Identify which cell holds the provided text, then report its (X, Y) central coordinate. 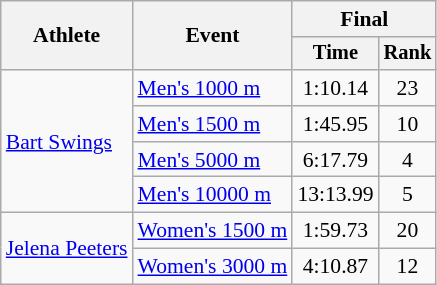
Rank (408, 54)
1:59.73 (335, 231)
Women's 1500 m (213, 231)
4:10.87 (335, 267)
20 (408, 231)
13:13.99 (335, 195)
Jelena Peeters (67, 248)
10 (408, 124)
Women's 3000 m (213, 267)
Bart Swings (67, 141)
5 (408, 195)
Event (213, 36)
Final (364, 19)
Athlete (67, 36)
1:10.14 (335, 88)
1:45.95 (335, 124)
Men's 1500 m (213, 124)
4 (408, 160)
6:17.79 (335, 160)
Men's 10000 m (213, 195)
Men's 5000 m (213, 160)
Time (335, 54)
23 (408, 88)
12 (408, 267)
Men's 1000 m (213, 88)
